Identify which cell holds the provided text, then report its (X, Y) central coordinate. 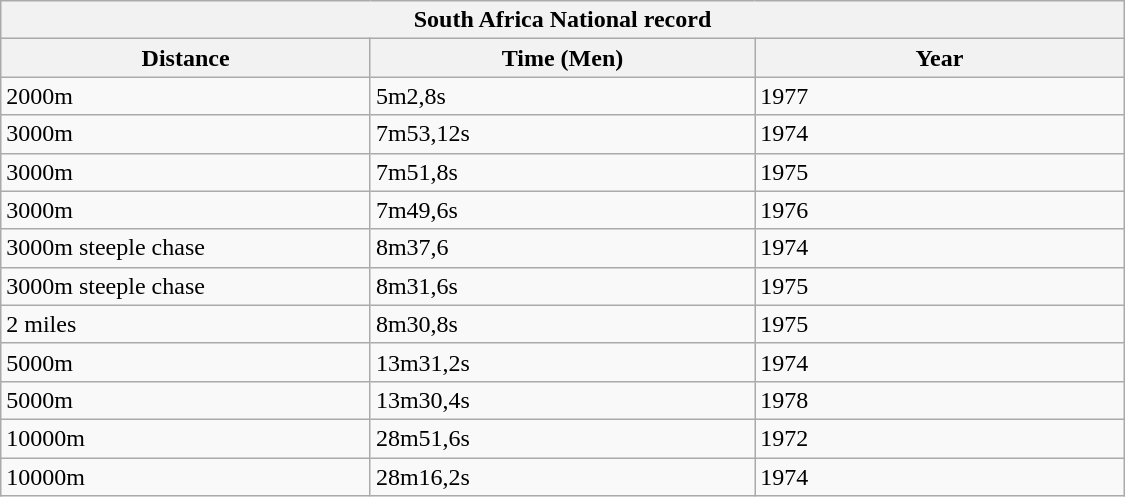
1978 (940, 400)
1972 (940, 438)
13m30,4s (562, 400)
7m53,12s (562, 134)
28m51,6s (562, 438)
8m30,8s (562, 324)
Distance (186, 58)
8m31,6s (562, 286)
7m49,6s (562, 210)
2000m (186, 96)
8m37,6 (562, 248)
South Africa National record (563, 20)
5m2,8s (562, 96)
28m16,2s (562, 477)
1977 (940, 96)
2 miles (186, 324)
13m31,2s (562, 362)
7m51,8s (562, 172)
Time (Men) (562, 58)
Year (940, 58)
1976 (940, 210)
